Locate the cell with the specified text and output its [x, y] center coordinate. 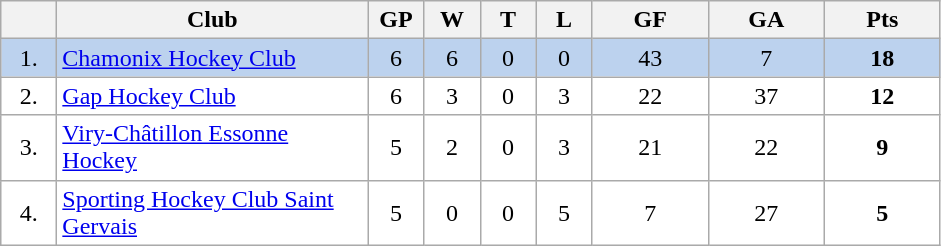
T [508, 20]
GP [396, 20]
4. [29, 212]
Pts [882, 20]
9 [882, 148]
Viry-Châtillon Essonne Hockey [212, 148]
L [564, 20]
2 [452, 148]
43 [650, 58]
2. [29, 96]
W [452, 20]
21 [650, 148]
GA [766, 20]
37 [766, 96]
18 [882, 58]
3. [29, 148]
Gap Hockey Club [212, 96]
1. [29, 58]
Sporting Hockey Club Saint Gervais [212, 212]
27 [766, 212]
12 [882, 96]
Chamonix Hockey Club [212, 58]
Club [212, 20]
GF [650, 20]
